Detect which cell encompasses the target text, then output its (X, Y) center coordinate. 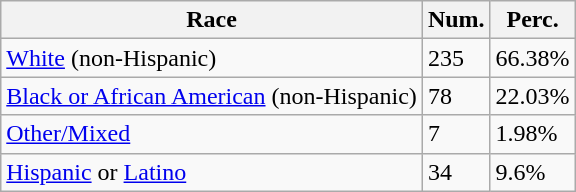
Black or African American (non-Hispanic) (212, 96)
Num. (456, 20)
22.03% (532, 96)
34 (456, 172)
66.38% (532, 58)
235 (456, 58)
Hispanic or Latino (212, 172)
9.6% (532, 172)
Race (212, 20)
White (non-Hispanic) (212, 58)
7 (456, 134)
Perc. (532, 20)
78 (456, 96)
1.98% (532, 134)
Other/Mixed (212, 134)
